Return the [x, y] coordinate for the center point of the cell that contains the specified text.  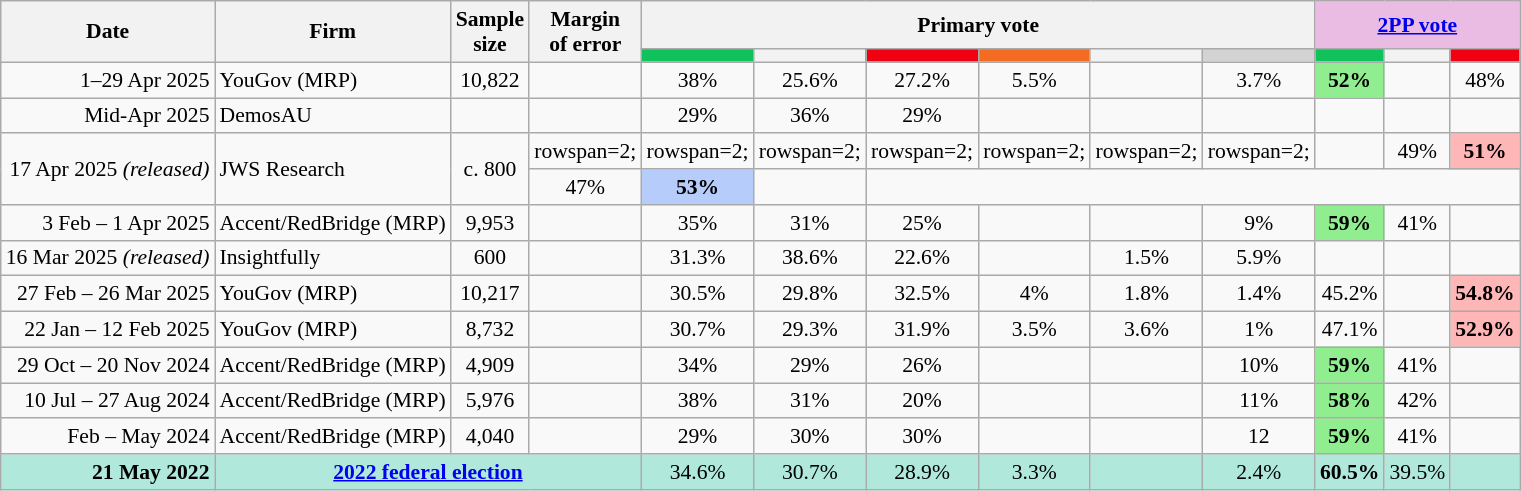
8,732 [490, 330]
31.3% [697, 258]
36% [810, 116]
9% [1259, 223]
22 Jan – 12 Feb 2025 [108, 330]
5.5% [1034, 80]
Firm [333, 32]
2022 federal election [428, 472]
35% [697, 223]
21 May 2022 [108, 472]
27.2% [922, 80]
10% [1259, 365]
2PP vote [1418, 25]
4,040 [490, 437]
54.8% [1484, 294]
29 Oct – 20 Nov 2024 [108, 365]
48% [1484, 80]
Insightfully [333, 258]
29.3% [810, 330]
58% [1350, 401]
2.4% [1259, 472]
3.5% [1034, 330]
17 Apr 2025 (released) [108, 170]
1–29 Apr 2025 [108, 80]
20% [922, 401]
4,909 [490, 365]
52.9% [1484, 330]
60.5% [1350, 472]
10 Jul – 27 Aug 2024 [108, 401]
1% [1259, 330]
49% [1417, 152]
Mid-Apr 2025 [108, 116]
16 Mar 2025 (released) [108, 258]
52% [1350, 80]
32.5% [922, 294]
Primary vote [978, 25]
47% [585, 187]
47.1% [1350, 330]
1.4% [1259, 294]
10,217 [490, 294]
Feb – May 2024 [108, 437]
3.6% [1146, 330]
39.5% [1417, 472]
Date [108, 32]
45.2% [1350, 294]
3.3% [1034, 472]
29.8% [810, 294]
3 Feb – 1 Apr 2025 [108, 223]
28.9% [922, 472]
3.7% [1259, 80]
Samplesize [490, 32]
12 [1259, 437]
5.9% [1259, 258]
22.6% [922, 258]
1.5% [1146, 258]
600 [490, 258]
Marginof error [585, 32]
34% [697, 365]
25% [922, 223]
38.6% [810, 258]
25.6% [810, 80]
JWS Research [333, 170]
DemosAU [333, 116]
4% [1034, 294]
30.5% [697, 294]
31.9% [922, 330]
1.8% [1146, 294]
34.6% [697, 472]
10,822 [490, 80]
26% [922, 365]
27 Feb – 26 Mar 2025 [108, 294]
53% [697, 187]
42% [1417, 401]
9,953 [490, 223]
51% [1484, 152]
11% [1259, 401]
c. 800 [490, 170]
5,976 [490, 401]
